Output the [X, Y] coordinate of the center of the cell containing the given text.  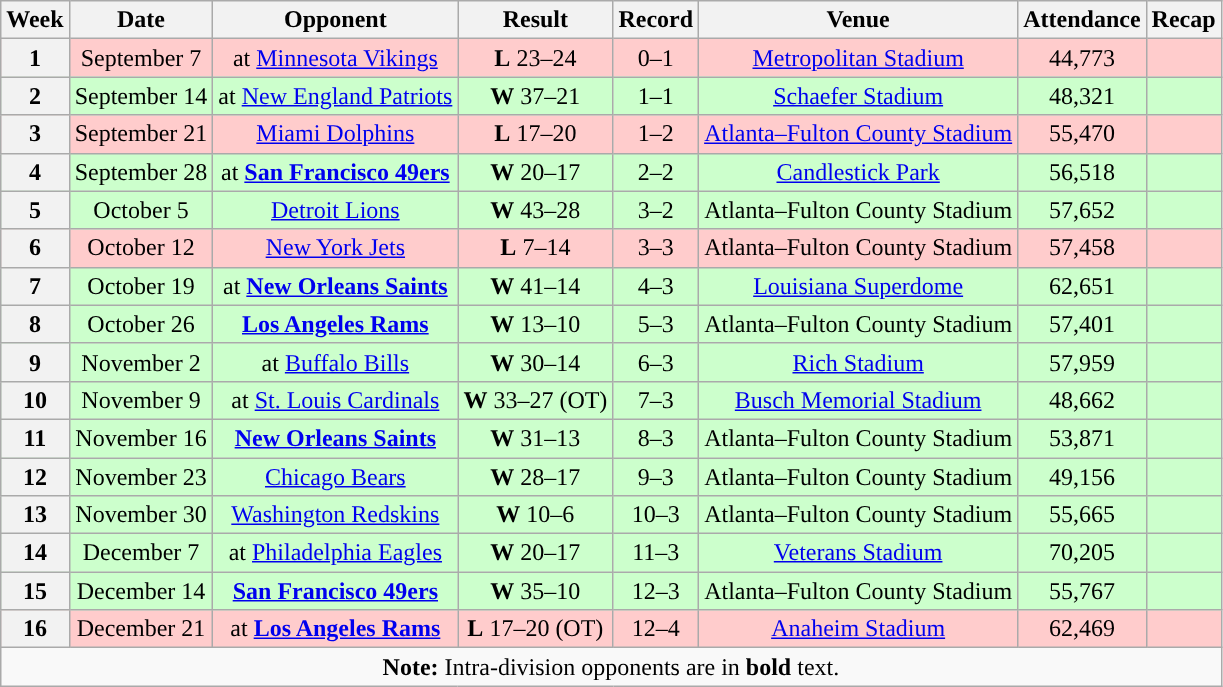
November 30 [141, 515]
12 [35, 477]
9–3 [656, 477]
57,458 [1082, 248]
December 14 [141, 591]
October 5 [141, 210]
W 41–14 [536, 286]
at Philadelphia Eagles [336, 553]
at St. Louis Cardinals [336, 400]
Schaefer Stadium [858, 96]
November 23 [141, 477]
at New England Patriots [336, 96]
1–2 [656, 134]
September 7 [141, 58]
12–3 [656, 591]
November 2 [141, 362]
Los Angeles Rams [336, 324]
6–3 [656, 362]
49,156 [1082, 477]
at New Orleans Saints [336, 286]
W 13–10 [536, 324]
October 26 [141, 324]
Veterans Stadium [858, 553]
Washington Redskins [336, 515]
September 14 [141, 96]
Week [35, 20]
New York Jets [336, 248]
13 [35, 515]
December 7 [141, 553]
Venue [858, 20]
W 37–21 [536, 96]
5 [35, 210]
Opponent [336, 20]
56,518 [1082, 172]
62,469 [1082, 629]
4–3 [656, 286]
10–3 [656, 515]
70,205 [1082, 553]
September 21 [141, 134]
at San Francisco 49ers [336, 172]
October 19 [141, 286]
W 28–17 [536, 477]
48,662 [1082, 400]
December 21 [141, 629]
Anaheim Stadium [858, 629]
8 [35, 324]
Note: Intra-division opponents are in bold text. [611, 667]
5–3 [656, 324]
W 31–13 [536, 438]
San Francisco 49ers [336, 591]
Result [536, 20]
3–3 [656, 248]
W 30–14 [536, 362]
55,665 [1082, 515]
Busch Memorial Stadium [858, 400]
9 [35, 362]
7 [35, 286]
L 7–14 [536, 248]
2 [35, 96]
W 10–6 [536, 515]
14 [35, 553]
55,470 [1082, 134]
2–2 [656, 172]
57,401 [1082, 324]
L 17–20 [536, 134]
at Minnesota Vikings [336, 58]
11–3 [656, 553]
Chicago Bears [336, 477]
L 17–20 (OT) [536, 629]
Recap [1184, 20]
3 [35, 134]
44,773 [1082, 58]
November 16 [141, 438]
10 [35, 400]
Louisiana Superdome [858, 286]
57,652 [1082, 210]
Attendance [1082, 20]
W 33–27 (OT) [536, 400]
Rich Stadium [858, 362]
Date [141, 20]
Metropolitan Stadium [858, 58]
L 23–24 [536, 58]
W 43–28 [536, 210]
Miami Dolphins [336, 134]
6 [35, 248]
16 [35, 629]
4 [35, 172]
Detroit Lions [336, 210]
7–3 [656, 400]
0–1 [656, 58]
1–1 [656, 96]
62,651 [1082, 286]
55,767 [1082, 591]
at Los Angeles Rams [336, 629]
15 [35, 591]
48,321 [1082, 96]
8–3 [656, 438]
November 9 [141, 400]
12–4 [656, 629]
September 28 [141, 172]
Candlestick Park [858, 172]
3–2 [656, 210]
New Orleans Saints [336, 438]
Record [656, 20]
11 [35, 438]
W 35–10 [536, 591]
53,871 [1082, 438]
1 [35, 58]
October 12 [141, 248]
at Buffalo Bills [336, 362]
57,959 [1082, 362]
